Capture the cell that displays the provided text and extract its (x, y) central coordinate. 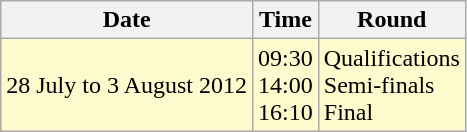
QualificationsSemi-finalsFinal (392, 85)
Round (392, 20)
Time (286, 20)
Date (127, 20)
09:3014:0016:10 (286, 85)
28 July to 3 August 2012 (127, 85)
